Search for the cell housing the specified text and yield its [x, y] center coordinate. 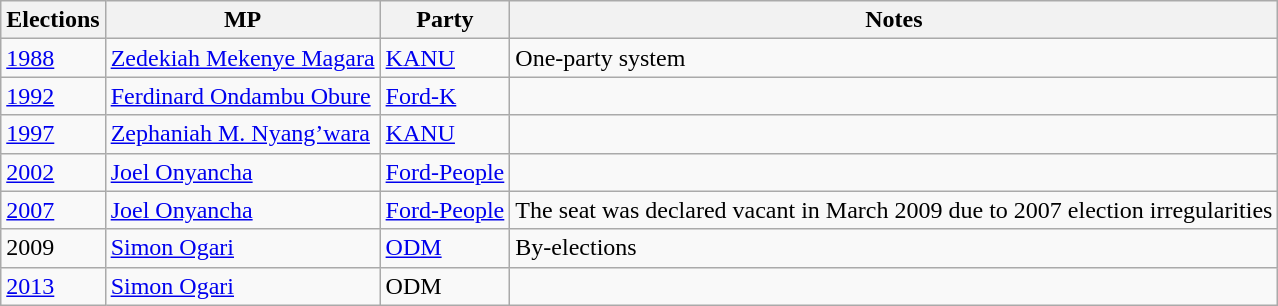
MP [242, 20]
Ford-K [445, 96]
One-party system [894, 58]
Notes [894, 20]
Ferdinard Ondambu Obure [242, 96]
2009 [53, 248]
2013 [53, 286]
Party [445, 20]
1988 [53, 58]
The seat was declared vacant in March 2009 due to 2007 election irregularities [894, 210]
Zephaniah M. Nyang’wara [242, 134]
Elections [53, 20]
2002 [53, 172]
By-elections [894, 248]
1997 [53, 134]
1992 [53, 96]
Zedekiah Mekenye Magara [242, 58]
2007 [53, 210]
